From the cell containing the given text, extract its center point as [x, y] coordinate. 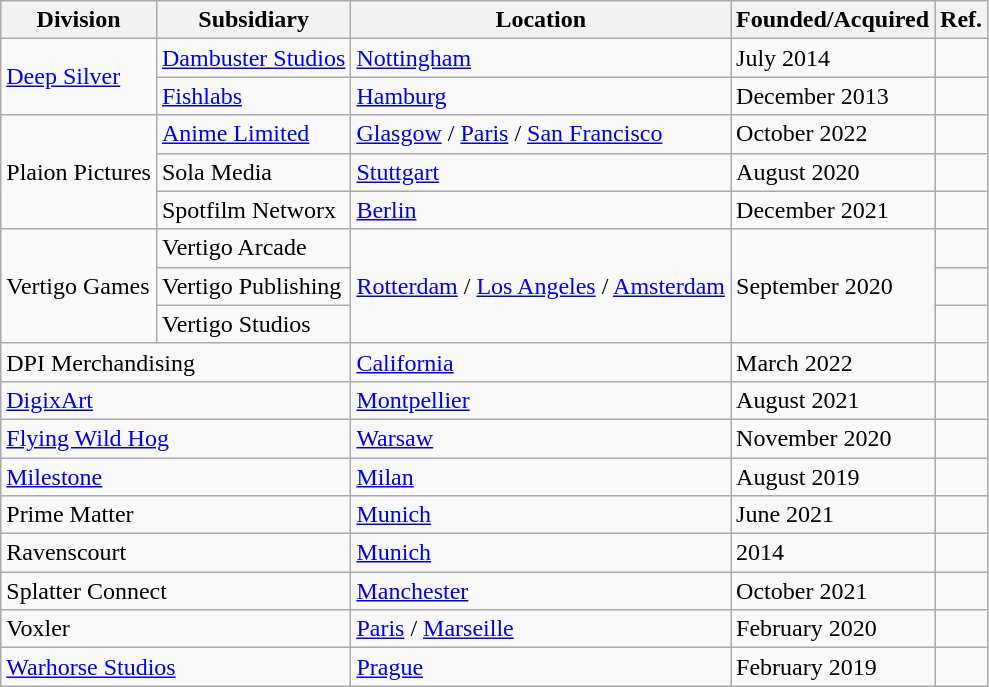
Montpellier [541, 400]
Vertigo Arcade [253, 248]
September 2020 [833, 286]
March 2022 [833, 362]
August 2021 [833, 400]
Glasgow / Paris / San Francisco [541, 134]
Plaion Pictures [79, 172]
California [541, 362]
Division [79, 20]
Warhorse Studios [176, 667]
Deep Silver [79, 77]
July 2014 [833, 58]
Paris / Marseille [541, 629]
February 2020 [833, 629]
Vertigo Studios [253, 324]
Stuttgart [541, 172]
Anime Limited [253, 134]
Location [541, 20]
February 2019 [833, 667]
Berlin [541, 210]
Prime Matter [176, 515]
Manchester [541, 591]
DigixArt [176, 400]
Hamburg [541, 96]
Ref. [962, 20]
Prague [541, 667]
2014 [833, 553]
October 2021 [833, 591]
Founded/Acquired [833, 20]
Splatter Connect [176, 591]
December 2021 [833, 210]
Rotterdam / Los Angeles / Amsterdam [541, 286]
Spotfilm Networx [253, 210]
Warsaw [541, 438]
Milestone [176, 477]
Subsidiary [253, 20]
Vertigo Publishing [253, 286]
Vertigo Games [79, 286]
June 2021 [833, 515]
Fishlabs [253, 96]
Ravenscourt [176, 553]
Flying Wild Hog [176, 438]
Voxler [176, 629]
Dambuster Studios [253, 58]
November 2020 [833, 438]
Nottingham [541, 58]
October 2022 [833, 134]
August 2020 [833, 172]
August 2019 [833, 477]
Milan [541, 477]
December 2013 [833, 96]
Sola Media [253, 172]
DPI Merchandising [176, 362]
